Locate the cell with the specified text and output its [x, y] center coordinate. 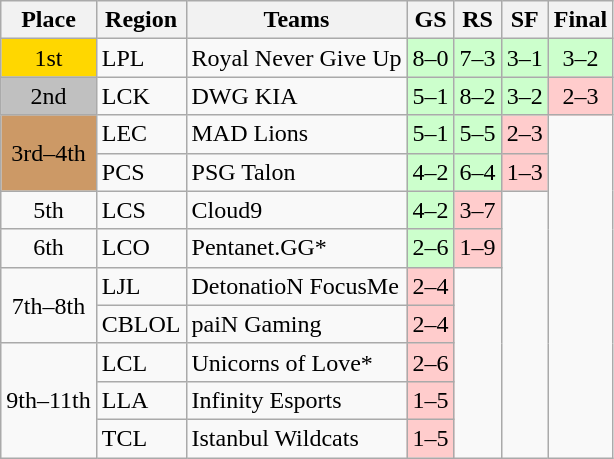
PCS [141, 172]
MAD Lions [296, 134]
Pentanet.GG* [296, 248]
TCL [141, 438]
7–3 [478, 58]
3rd–4th [49, 153]
Cloud9 [296, 210]
CBLOL [141, 324]
LCL [141, 362]
1–9 [478, 248]
PSG Talon [296, 172]
6th [49, 248]
1st [49, 58]
LEC [141, 134]
DetonatioN FocusMe [296, 286]
DWG KIA [296, 96]
Place [49, 20]
6–4 [478, 172]
Istanbul Wildcats [296, 438]
LLA [141, 400]
LJL [141, 286]
5–5 [478, 134]
SF [524, 20]
LCS [141, 210]
Infinity Esports [296, 400]
1–3 [524, 172]
3–7 [478, 210]
5th [49, 210]
paiN Gaming [296, 324]
8–2 [478, 96]
Unicorns of Love* [296, 362]
Region [141, 20]
GS [430, 20]
Teams [296, 20]
LCO [141, 248]
9th–11th [49, 400]
3–1 [524, 58]
Royal Never Give Up [296, 58]
7th–8th [49, 305]
Final [580, 20]
RS [478, 20]
8–0 [430, 58]
LCK [141, 96]
2nd [49, 96]
LPL [141, 58]
